Detect which cell encompasses the target text, then output its [x, y] center coordinate. 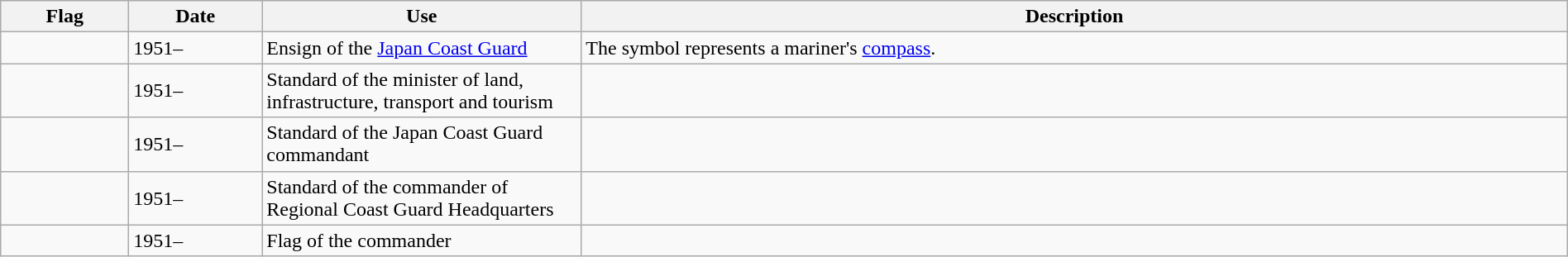
Use [422, 17]
Flag [65, 17]
Ensign of the Japan Coast Guard [422, 48]
Date [195, 17]
Standard of the commander of Regional Coast Guard Headquarters [422, 198]
The symbol represents a mariner's compass. [1074, 48]
Standard of the minister of land, infrastructure, transport and tourism [422, 91]
Standard of the Japan Coast Guard commandant [422, 144]
Description [1074, 17]
Flag of the commander [422, 240]
